Pinpoint the cell where the given text exists, returning its [X, Y] midpoint coordinate. 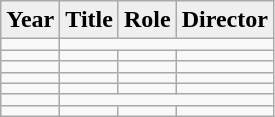
Year [30, 20]
Director [224, 20]
Title [90, 20]
Role [147, 20]
